Provide the [x, y] coordinate of the cell's center where the given text is located.  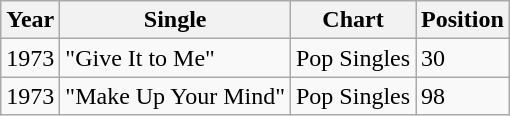
"Make Up Your Mind" [176, 96]
Position [463, 20]
30 [463, 58]
Single [176, 20]
Year [30, 20]
"Give It to Me" [176, 58]
Chart [352, 20]
98 [463, 96]
